Pinpoint the cell where the given text exists, returning its (x, y) midpoint coordinate. 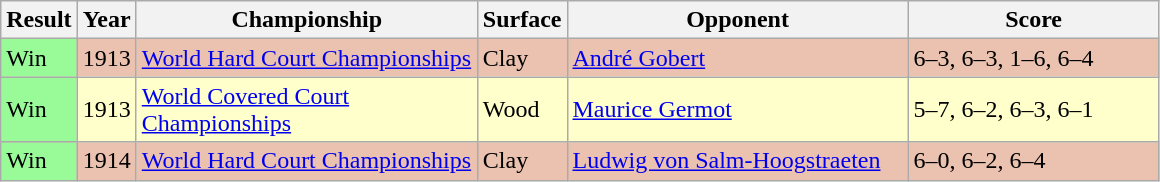
6–0, 6–2, 6–4 (1034, 161)
Wood (522, 110)
6–3, 6–3, 1–6, 6–4 (1034, 58)
Surface (522, 20)
Year (106, 20)
Ludwig von Salm-Hoogstraeten (738, 161)
André Gobert (738, 58)
Opponent (738, 20)
Championship (306, 20)
Score (1034, 20)
World Covered Court Championships (306, 110)
Result (39, 20)
5–7, 6–2, 6–3, 6–1 (1034, 110)
1914 (106, 161)
Maurice Germot (738, 110)
